Output the (x, y) coordinate of the center of the cell containing the given text.  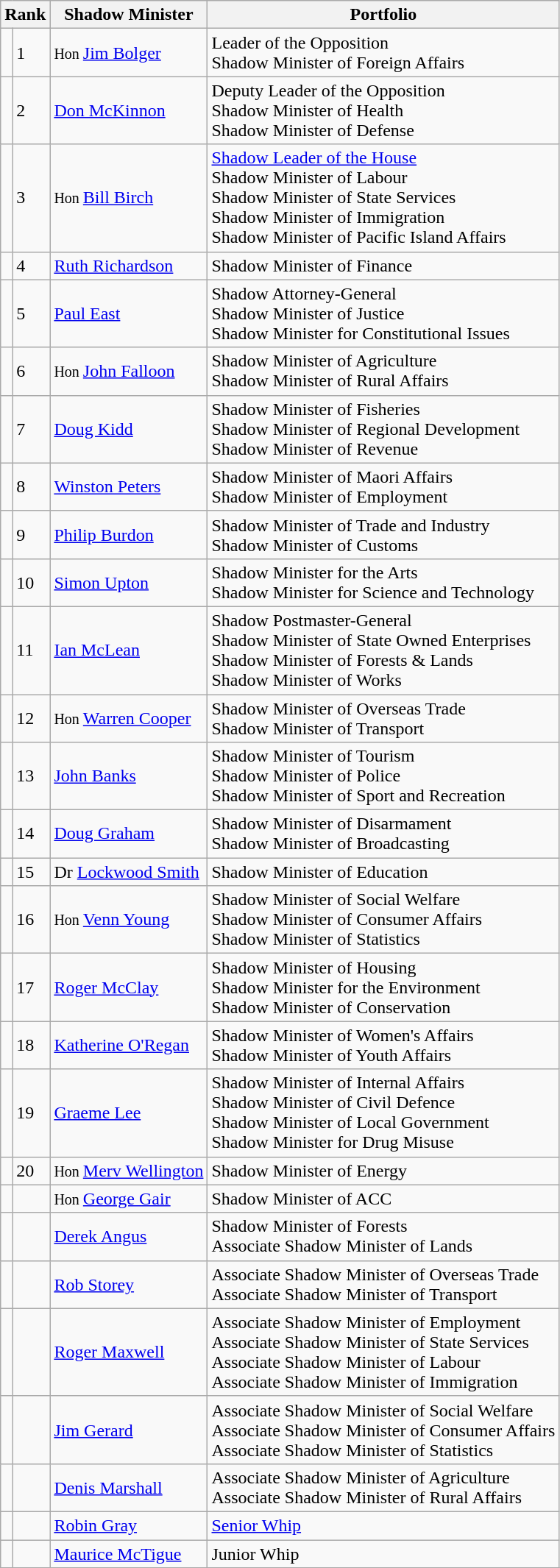
Shadow Minister of Women's AffairsShadow Minister of Youth Affairs (383, 1045)
Hon John Falloon (129, 371)
Deputy Leader of the OppositionShadow Minister of HealthShadow Minister of Defense (383, 110)
11 (31, 650)
Ruth Richardson (129, 266)
Dr Lockwood Smith (129, 872)
Shadow Minister of TourismShadow Minister of PoliceShadow Minister of Sport and Recreation (383, 776)
Graeme Lee (129, 1113)
Shadow Minister (129, 15)
13 (31, 776)
2 (31, 110)
Shadow Minister of FisheriesShadow Minister of Regional DevelopmentShadow Minister of Revenue (383, 429)
Rank (25, 15)
20 (31, 1171)
Derek Angus (129, 1236)
John Banks (129, 776)
1 (31, 53)
9 (31, 534)
Shadow Minister of Overseas TradeShadow Minister of Transport (383, 718)
Katherine O'Regan (129, 1045)
Winston Peters (129, 487)
Associate Shadow Minister of AgricultureAssociate Shadow Minister of Rural Affairs (383, 1488)
Shadow Minister of Energy (383, 1171)
Doug Graham (129, 834)
Shadow Minister of Finance (383, 266)
Maurice McTigue (129, 1553)
Roger Maxwell (129, 1352)
16 (31, 920)
Paul East (129, 313)
Ian McLean (129, 650)
12 (31, 718)
Jim Gerard (129, 1430)
Philip Burdon (129, 534)
Hon Warren Cooper (129, 718)
Hon Jim Bolger (129, 53)
18 (31, 1045)
3 (31, 198)
Shadow Minister of ForestsAssociate Shadow Minister of Lands (383, 1236)
Shadow Minister of Education (383, 872)
Junior Whip (383, 1553)
Simon Upton (129, 583)
Doug Kidd (129, 429)
Denis Marshall (129, 1488)
Don McKinnon (129, 110)
Portfolio (383, 15)
8 (31, 487)
Shadow Minister of ACC (383, 1199)
Roger McClay (129, 987)
Shadow Minister for the ArtsShadow Minister for Science and Technology (383, 583)
15 (31, 872)
19 (31, 1113)
Associate Shadow Minister of Social WelfareAssociate Shadow Minister of Consumer AffairsAssociate Shadow Minister of Statistics (383, 1430)
Shadow Minister of Social WelfareShadow Minister of Consumer AffairsShadow Minister of Statistics (383, 920)
Hon Merv Wellington (129, 1171)
Shadow Minister of HousingShadow Minister for the EnvironmentShadow Minister of Conservation (383, 987)
5 (31, 313)
Shadow Minister of Maori AffairsShadow Minister of Employment (383, 487)
Shadow Minister of AgricultureShadow Minister of Rural Affairs (383, 371)
10 (31, 583)
4 (31, 266)
Senior Whip (383, 1525)
Associate Shadow Minister of Overseas TradeAssociate Shadow Minister of Transport (383, 1285)
17 (31, 987)
Hon Venn Young (129, 920)
Shadow Attorney-GeneralShadow Minister of JusticeShadow Minister for Constitutional Issues (383, 313)
7 (31, 429)
Hon George Gair (129, 1199)
Robin Gray (129, 1525)
Shadow Minister of Internal AffairsShadow Minister of Civil DefenceShadow Minister of Local GovernmentShadow Minister for Drug Misuse (383, 1113)
Rob Storey (129, 1285)
Shadow Postmaster-GeneralShadow Minister of State Owned EnterprisesShadow Minister of Forests & LandsShadow Minister of Works (383, 650)
Leader of the OppositionShadow Minister of Foreign Affairs (383, 53)
14 (31, 834)
Hon Bill Birch (129, 198)
Shadow Minister of DisarmamentShadow Minister of Broadcasting (383, 834)
6 (31, 371)
Shadow Minister of Trade and IndustryShadow Minister of Customs (383, 534)
